Output the [X, Y] coordinate of the center of the cell containing the given text.  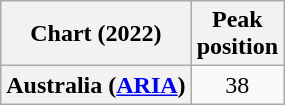
Australia (ARIA) [96, 85]
Chart (2022) [96, 34]
38 [237, 85]
Peakposition [237, 34]
